Find where the given text appears and provide that cell's center as (x, y) coordinate. 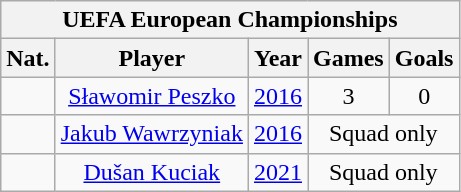
Dušan Kuciak (152, 172)
UEFA European Championships (230, 20)
Goals (424, 58)
Nat. (28, 58)
Year (278, 58)
3 (349, 96)
2021 (278, 172)
Jakub Wawrzyniak (152, 134)
Player (152, 58)
0 (424, 96)
Sławomir Peszko (152, 96)
Games (349, 58)
